Capture the cell that displays the provided text and extract its [X, Y] central coordinate. 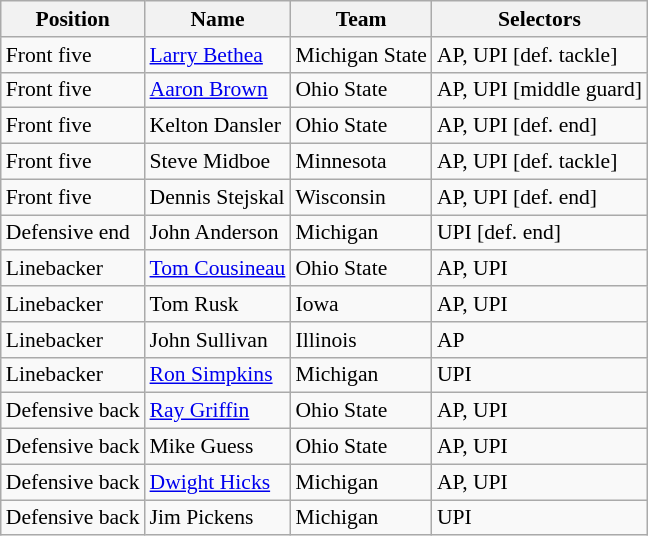
Position [73, 19]
Selectors [540, 19]
Tom Rusk [218, 304]
John Sullivan [218, 340]
AP [540, 340]
Minnesota [360, 162]
Dennis Stejskal [218, 197]
Aaron Brown [218, 90]
Name [218, 19]
Iowa [360, 304]
Mike Guess [218, 447]
Team [360, 19]
UPI [def. end] [540, 233]
Defensive end [73, 233]
Ray Griffin [218, 411]
AP, UPI [middle guard] [540, 90]
John Anderson [218, 233]
Wisconsin [360, 197]
Steve Midboe [218, 162]
Jim Pickens [218, 518]
Tom Cousineau [218, 269]
Larry Bethea [218, 55]
Ron Simpkins [218, 375]
Illinois [360, 340]
Dwight Hicks [218, 482]
Michigan State [360, 55]
Kelton Dansler [218, 126]
